Search for the cell housing the specified text and yield its [x, y] center coordinate. 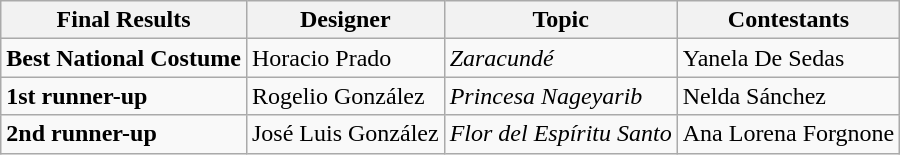
Rogelio González [345, 96]
Contestants [788, 20]
Final Results [124, 20]
Flor del Espíritu Santo [560, 134]
Princesa Nageyarib [560, 96]
Zaracundé [560, 58]
José Luis González [345, 134]
1st runner-up [124, 96]
Nelda Sánchez [788, 96]
Yanela De Sedas [788, 58]
Designer [345, 20]
Horacio Prado [345, 58]
Topic [560, 20]
Best National Costume [124, 58]
Ana Lorena Forgnone [788, 134]
2nd runner-up [124, 134]
